Return the [x, y] coordinate for the center point of the cell that contains the specified text.  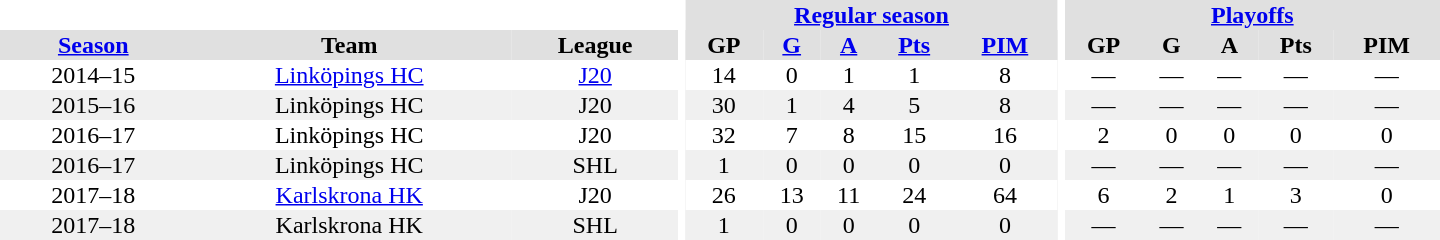
13 [792, 195]
30 [724, 105]
4 [849, 105]
Season [94, 45]
7 [792, 135]
24 [914, 195]
32 [724, 135]
16 [1005, 135]
2015–16 [94, 105]
League [596, 45]
14 [724, 75]
6 [1104, 195]
26 [724, 195]
15 [914, 135]
Playoffs [1252, 15]
64 [1005, 195]
Team [350, 45]
Regular season [872, 15]
3 [1296, 195]
11 [849, 195]
5 [914, 105]
2014–15 [94, 75]
